Return the [x, y] coordinate for the center point of the cell that contains the specified text.  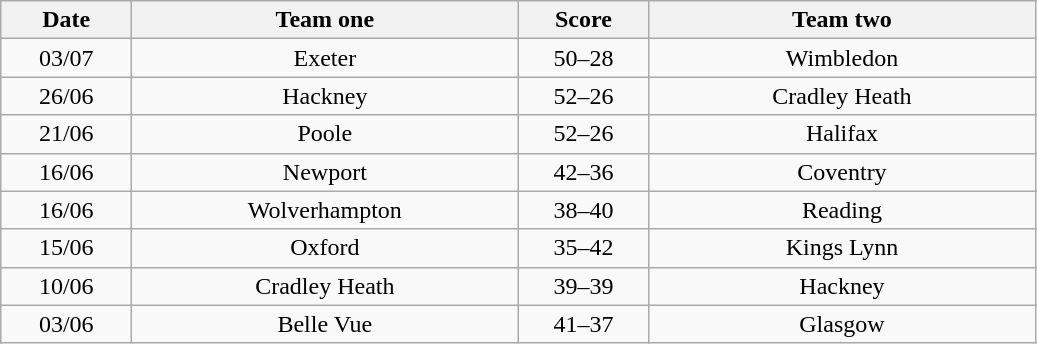
21/06 [66, 134]
Team one [325, 20]
Newport [325, 172]
15/06 [66, 248]
Score [584, 20]
Belle Vue [325, 324]
Wimbledon [842, 58]
Glasgow [842, 324]
Team two [842, 20]
42–36 [584, 172]
39–39 [584, 286]
Halifax [842, 134]
Oxford [325, 248]
38–40 [584, 210]
10/06 [66, 286]
Coventry [842, 172]
03/07 [66, 58]
Kings Lynn [842, 248]
03/06 [66, 324]
35–42 [584, 248]
41–37 [584, 324]
Reading [842, 210]
26/06 [66, 96]
Exeter [325, 58]
Date [66, 20]
Poole [325, 134]
50–28 [584, 58]
Wolverhampton [325, 210]
